Detect which cell encompasses the target text, then output its [x, y] center coordinate. 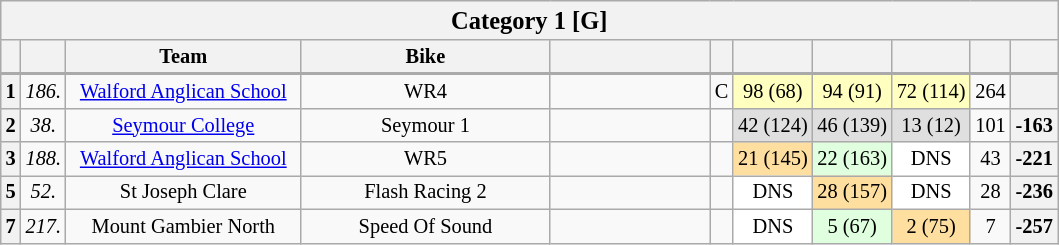
3 [11, 159]
Speed Of Sound [426, 226]
28 (157) [852, 192]
-163 [1034, 125]
22 (163) [852, 159]
52. [44, 192]
28 [990, 192]
Seymour College [184, 125]
-257 [1034, 226]
Mount Gambier North [184, 226]
98 (68) [772, 91]
2 [11, 125]
Category 1 [G] [530, 20]
264 [990, 91]
Seymour 1 [426, 125]
Flash Racing 2 [426, 192]
94 (91) [852, 91]
WR4 [426, 91]
38. [44, 125]
Bike [426, 57]
188. [44, 159]
5 (67) [852, 226]
13 (12) [932, 125]
5 [11, 192]
101 [990, 125]
St Joseph Clare [184, 192]
217. [44, 226]
186. [44, 91]
2 (75) [932, 226]
43 [990, 159]
72 (114) [932, 91]
-236 [1034, 192]
46 (139) [852, 125]
-221 [1034, 159]
21 (145) [772, 159]
1 [11, 91]
C [722, 91]
Team [184, 57]
42 (124) [772, 125]
WR5 [426, 159]
